Locate the cell with the specified text and output its (X, Y) center coordinate. 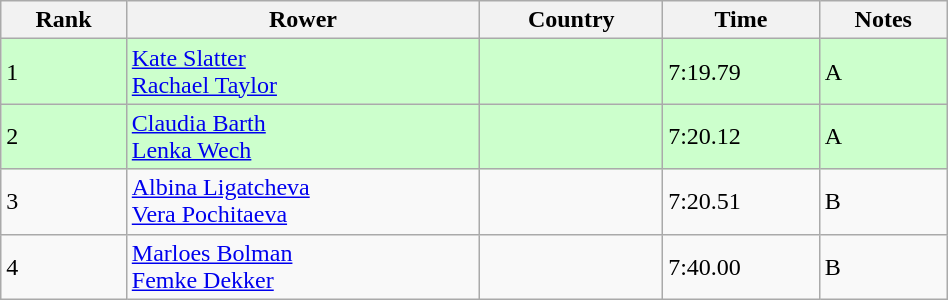
Rank (64, 20)
Time (742, 20)
4 (64, 266)
Kate SlatterRachael Taylor (303, 72)
7:20.51 (742, 202)
7:19.79 (742, 72)
2 (64, 136)
7:20.12 (742, 136)
Country (572, 20)
3 (64, 202)
Rower (303, 20)
Albina LigatchevaVera Pochitaeva (303, 202)
Claudia BarthLenka Wech (303, 136)
1 (64, 72)
7:40.00 (742, 266)
Notes (883, 20)
Marloes BolmanFemke Dekker (303, 266)
